Search for the cell housing the specified text and yield its (X, Y) center coordinate. 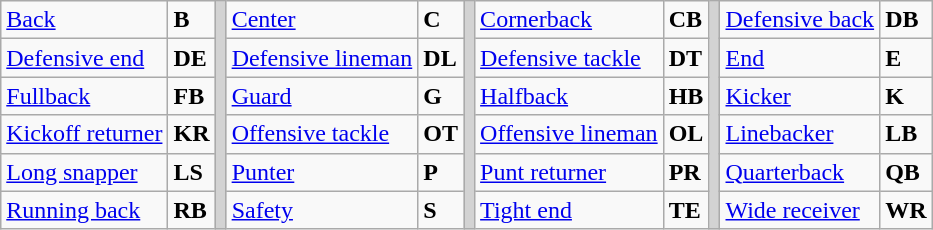
Tight end (570, 210)
LB (906, 134)
Running back (84, 210)
OT (441, 134)
KR (192, 134)
PR (686, 172)
Defensive tackle (570, 58)
Linebacker (800, 134)
Back (84, 20)
Fullback (84, 96)
E (906, 58)
QB (906, 172)
P (441, 172)
Defensive lineman (322, 58)
C (441, 20)
Kickoff returner (84, 134)
S (441, 210)
B (192, 20)
DL (441, 58)
FB (192, 96)
Defensive end (84, 58)
HB (686, 96)
Offensive lineman (570, 134)
Center (322, 20)
WR (906, 210)
DE (192, 58)
Halfback (570, 96)
RB (192, 210)
OL (686, 134)
End (800, 58)
Safety (322, 210)
Guard (322, 96)
Wide receiver (800, 210)
Long snapper (84, 172)
Kicker (800, 96)
DB (906, 20)
TE (686, 210)
DT (686, 58)
Punt returner (570, 172)
K (906, 96)
G (441, 96)
Quarterback (800, 172)
Cornerback (570, 20)
Punter (322, 172)
Defensive back (800, 20)
LS (192, 172)
CB (686, 20)
Offensive tackle (322, 134)
